For the text-containing cell, return its midpoint in [x, y] coordinate format. 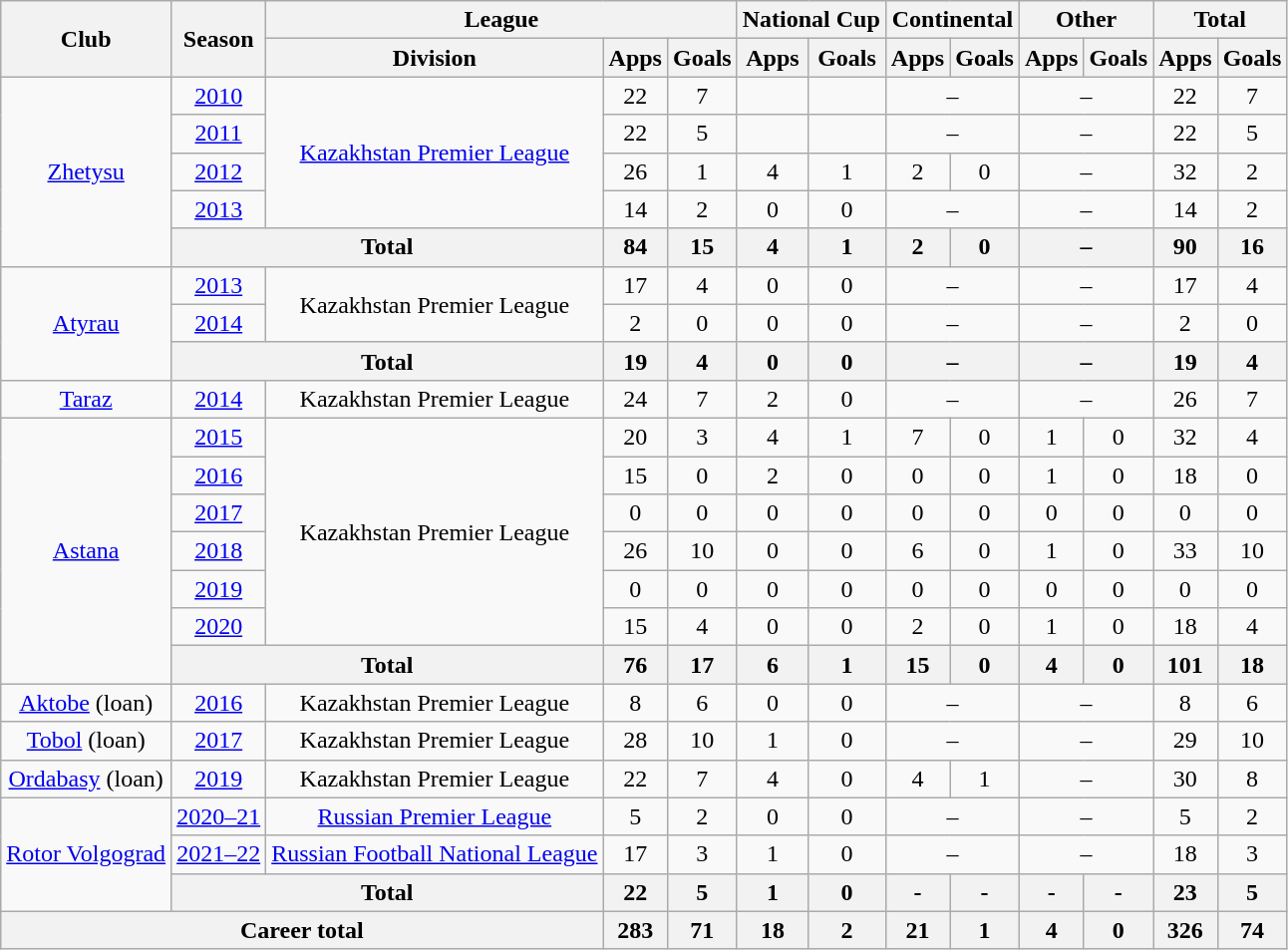
2020 [219, 627]
2020–21 [219, 816]
2015 [219, 437]
Rotor Volgograd [86, 854]
2018 [219, 551]
84 [635, 247]
Season [219, 39]
90 [1185, 247]
101 [1185, 665]
33 [1185, 551]
Tobol (loan) [86, 741]
Ordabasy (loan) [86, 779]
Astana [86, 550]
2010 [219, 96]
28 [635, 741]
Atyrau [86, 323]
League [502, 20]
2012 [219, 171]
2011 [219, 134]
Other [1086, 20]
Russian Football National League [435, 854]
74 [1252, 930]
National Cup [811, 20]
Career total [302, 930]
20 [635, 437]
30 [1185, 779]
Continental [952, 20]
326 [1185, 930]
Taraz [86, 399]
29 [1185, 741]
21 [917, 930]
16 [1252, 247]
24 [635, 399]
2021–22 [219, 854]
Zhetysu [86, 171]
76 [635, 665]
71 [702, 930]
283 [635, 930]
Aktobe (loan) [86, 703]
23 [1185, 892]
Club [86, 39]
Division [435, 58]
Russian Premier League [435, 816]
